Search for the cell housing the specified text and yield its (x, y) center coordinate. 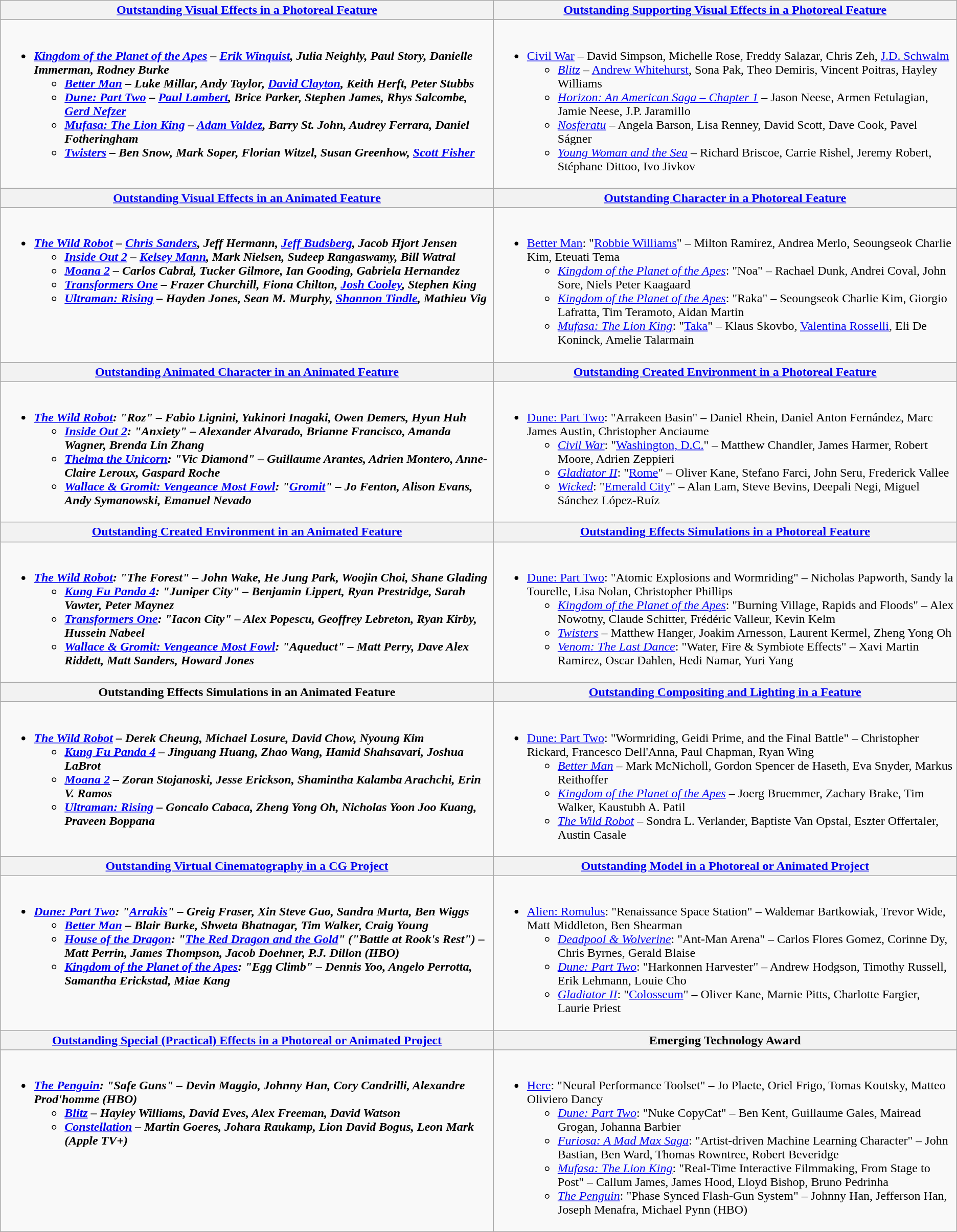
Outstanding Created Environment in an Animated Feature (247, 532)
Outstanding Effects Simulations in a Photoreal Feature (725, 532)
Outstanding Effects Simulations in an Animated Feature (247, 692)
Outstanding Visual Effects in an Animated Feature (247, 198)
Outstanding Supporting Visual Effects in a Photoreal Feature (725, 10)
Outstanding Animated Character in an Animated Feature (247, 372)
Outstanding Visual Effects in a Photoreal Feature (247, 10)
Outstanding Compositing and Lighting in a Feature (725, 692)
Outstanding Virtual Cinematography in a CG Project (247, 866)
Outstanding Character in a Photoreal Feature (725, 198)
Outstanding Created Environment in a Photoreal Feature (725, 372)
Outstanding Model in a Photoreal or Animated Project (725, 866)
Emerging Technology Award (725, 1040)
Outstanding Special (Practical) Effects in a Photoreal or Animated Project (247, 1040)
